Extract the [x, y] coordinate from the center of the cell holding the provided text.  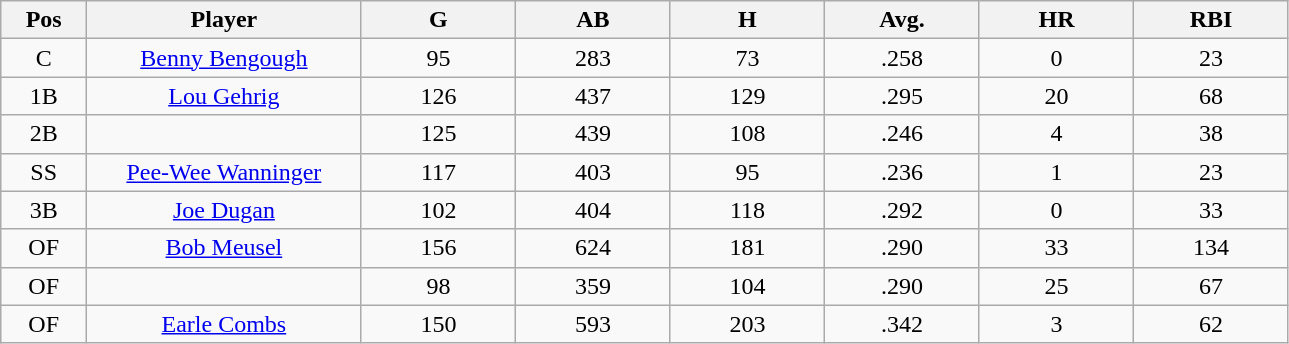
.246 [902, 134]
67 [1212, 286]
Lou Gehrig [224, 96]
C [44, 58]
129 [747, 96]
359 [593, 286]
437 [593, 96]
125 [438, 134]
118 [747, 210]
.342 [902, 324]
Benny Bengough [224, 58]
AB [593, 20]
1 [1056, 172]
62 [1212, 324]
108 [747, 134]
RBI [1212, 20]
38 [1212, 134]
HR [1056, 20]
439 [593, 134]
Pos [44, 20]
.236 [902, 172]
156 [438, 248]
3 [1056, 324]
H [747, 20]
403 [593, 172]
102 [438, 210]
624 [593, 248]
Earle Combs [224, 324]
73 [747, 58]
25 [1056, 286]
150 [438, 324]
G [438, 20]
Bob Meusel [224, 248]
3B [44, 210]
20 [1056, 96]
203 [747, 324]
98 [438, 286]
2B [44, 134]
SS [44, 172]
Avg. [902, 20]
Player [224, 20]
181 [747, 248]
593 [593, 324]
104 [747, 286]
.258 [902, 58]
.292 [902, 210]
Pee-Wee Wanninger [224, 172]
404 [593, 210]
134 [1212, 248]
117 [438, 172]
126 [438, 96]
4 [1056, 134]
283 [593, 58]
68 [1212, 96]
1B [44, 96]
.295 [902, 96]
Joe Dugan [224, 210]
